Return (x, y) of the center of cell containing provided text 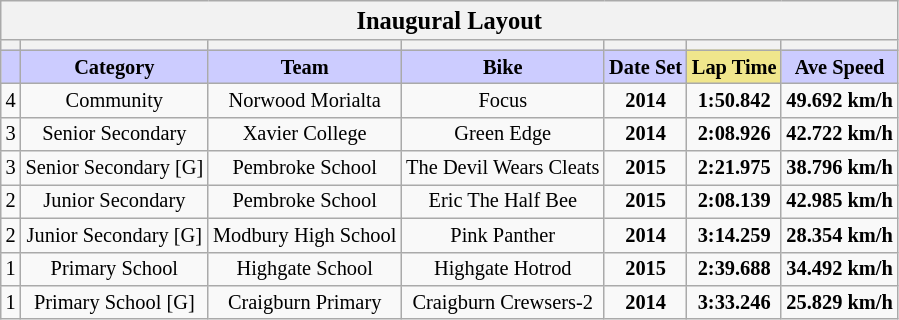
Category (114, 67)
Inaugural Layout (450, 20)
Senior Secondary (114, 134)
Senior Secondary [G] (114, 168)
Eric The Half Bee (502, 201)
4 (11, 100)
25.829 km/h (839, 302)
38.796 km/h (839, 168)
Junior Secondary (114, 201)
Bike (502, 67)
Primary School (114, 269)
3:14.259 (734, 235)
Focus (502, 100)
Craigburn Primary (304, 302)
28.354 km/h (839, 235)
Norwood Morialta (304, 100)
2:39.688 (734, 269)
Highgate Hotrod (502, 269)
2:08.139 (734, 201)
1:50.842 (734, 100)
2:08.926 (734, 134)
42.985 km/h (839, 201)
Green Edge (502, 134)
Community (114, 100)
Lap Time (734, 67)
2:21.975 (734, 168)
Modbury High School (304, 235)
Team (304, 67)
3:33.246 (734, 302)
Xavier College (304, 134)
Craigburn Crewsers-2 (502, 302)
Ave Speed (839, 67)
Highgate School (304, 269)
Date Set (646, 67)
34.492 km/h (839, 269)
Pink Panther (502, 235)
Primary School [G] (114, 302)
The Devil Wears Cleats (502, 168)
49.692 km/h (839, 100)
42.722 km/h (839, 134)
Junior Secondary [G] (114, 235)
